Return the [x, y] coordinate for the center point of the cell that contains the specified text.  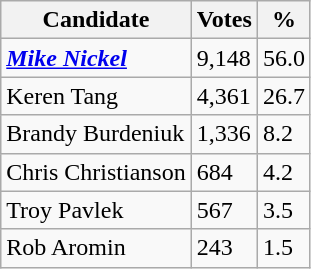
Candidate [96, 20]
9,148 [224, 58]
567 [224, 210]
Votes [224, 20]
% [284, 20]
8.2 [284, 134]
3.5 [284, 210]
26.7 [284, 96]
Brandy Burdeniuk [96, 134]
1.5 [284, 248]
56.0 [284, 58]
Rob Aromin [96, 248]
243 [224, 248]
1,336 [224, 134]
Keren Tang [96, 96]
Troy Pavlek [96, 210]
Mike Nickel [96, 58]
684 [224, 172]
4.2 [284, 172]
Chris Christianson [96, 172]
4,361 [224, 96]
